Locate the cell with the specified text and output its [X, Y] center coordinate. 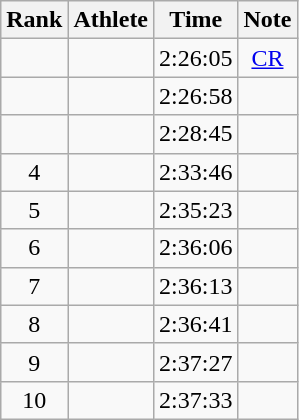
2:36:41 [196, 324]
6 [34, 248]
CR [268, 58]
9 [34, 362]
10 [34, 400]
2:36:06 [196, 248]
2:28:45 [196, 134]
2:37:33 [196, 400]
2:26:58 [196, 96]
Rank [34, 20]
Time [196, 20]
2:35:23 [196, 210]
4 [34, 172]
2:36:13 [196, 286]
7 [34, 286]
2:37:27 [196, 362]
2:26:05 [196, 58]
5 [34, 210]
2:33:46 [196, 172]
8 [34, 324]
Note [268, 20]
Athlete [111, 20]
